Search for the cell housing the specified text and yield its (x, y) center coordinate. 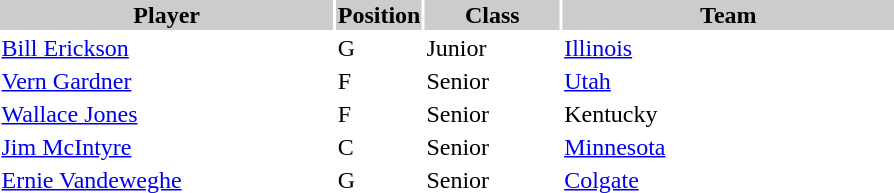
Bill Erickson (166, 48)
Illinois (728, 48)
Position (379, 15)
C (379, 147)
Team (728, 15)
Minnesota (728, 147)
Kentucky (728, 114)
Class (492, 15)
Player (166, 15)
G (379, 48)
Utah (728, 81)
Junior (492, 48)
Jim McIntyre (166, 147)
Vern Gardner (166, 81)
Wallace Jones (166, 114)
